Provide the (x, y) coordinate of the cell's center where the given text is located.  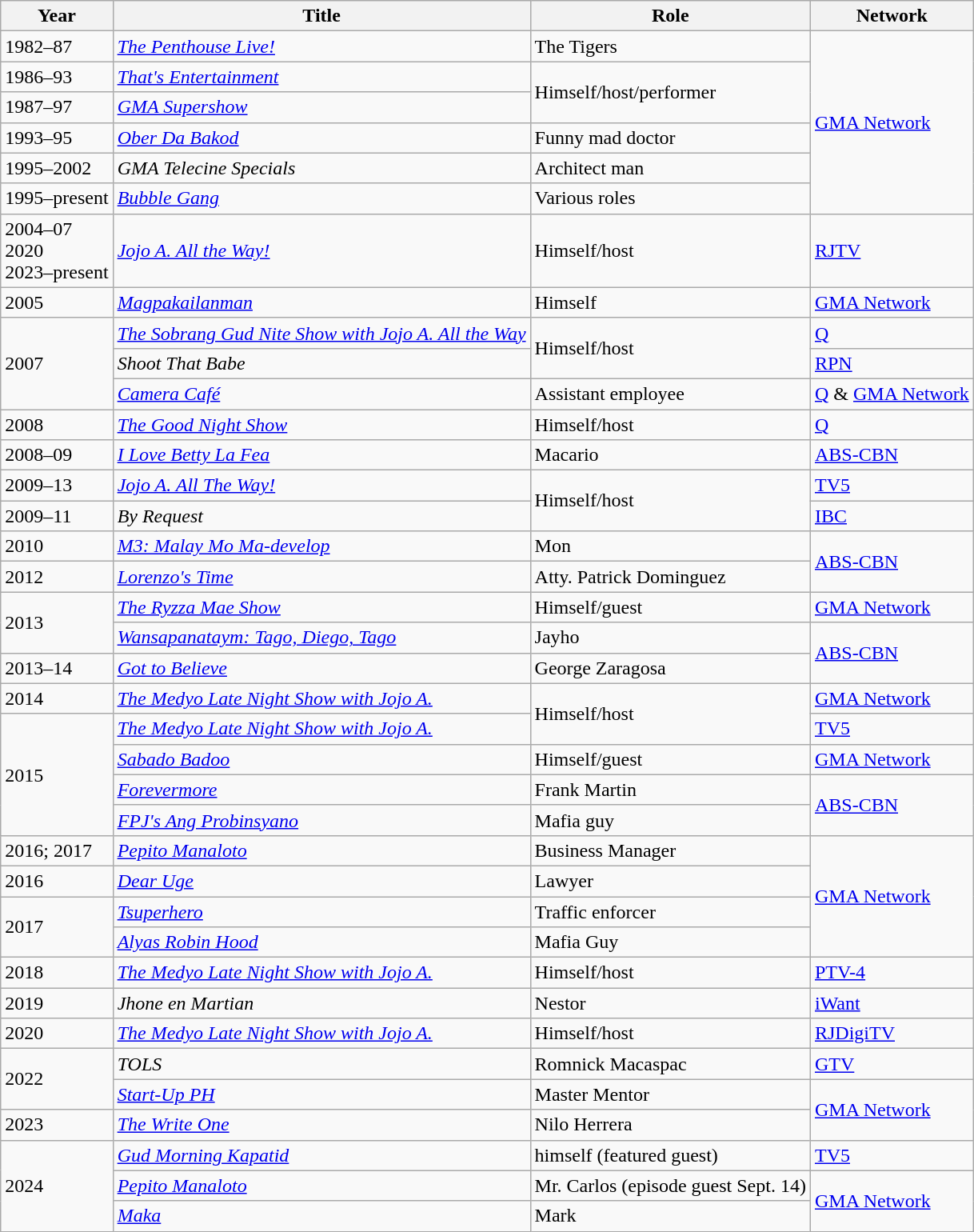
2007 (57, 363)
M3: Malay Mo Ma-develop (321, 546)
The Ryzza Mae Show (321, 607)
Lawyer (670, 881)
2020 (57, 1034)
1986–93 (57, 77)
Jhone en Martian (321, 1003)
FPJ's Ang Probinsyano (321, 820)
Dear Uge (321, 881)
GMA Supershow (321, 107)
Role (670, 16)
2004–0720202023–present (57, 250)
Camera Café (321, 394)
Jojo A. All The Way! (321, 486)
2019 (57, 1003)
Q & GMA Network (892, 394)
Gud Morning Kapatid (321, 1155)
2024 (57, 1186)
Bubble Gang (321, 198)
GMA Telecine Specials (321, 168)
Shoot That Babe (321, 363)
himself (featured guest) (670, 1155)
Romnick Macaspac (670, 1064)
2016; 2017 (57, 850)
2023 (57, 1125)
Business Manager (670, 850)
Network (892, 16)
Start-Up PH (321, 1094)
iWant (892, 1003)
Year (57, 16)
PTV-4 (892, 973)
Maka (321, 1216)
Traffic enforcer (670, 911)
2012 (57, 577)
Got to Believe (321, 668)
2005 (57, 302)
Mon (670, 546)
Magpakailanman (321, 302)
Sabado Badoo (321, 759)
1982–87 (57, 46)
Himself (670, 302)
Mark (670, 1216)
The Good Night Show (321, 425)
Jayho (670, 638)
1987–97 (57, 107)
1993–95 (57, 138)
2014 (57, 698)
1995–2002 (57, 168)
That's Entertainment (321, 77)
2013–14 (57, 668)
2008–09 (57, 455)
2009–13 (57, 486)
2013 (57, 622)
Macario (670, 455)
Architect man (670, 168)
Himself/host/performer (670, 92)
George Zaragosa (670, 668)
Mafia Guy (670, 942)
2018 (57, 973)
Forevermore (321, 790)
Funny mad doctor (670, 138)
2022 (57, 1079)
IBC (892, 516)
Mr. Carlos (episode guest Sept. 14) (670, 1186)
The Write One (321, 1125)
Frank Martin (670, 790)
I Love Betty La Fea (321, 455)
RPN (892, 363)
Various roles (670, 198)
TOLS (321, 1064)
2016 (57, 881)
Assistant employee (670, 394)
Title (321, 16)
2017 (57, 926)
Tsuperhero (321, 911)
RJTV (892, 250)
Ober Da Bakod (321, 138)
Atty. Patrick Dominguez (670, 577)
2008 (57, 425)
2009–11 (57, 516)
Wansapanataym: Tago, Diego, Tago (321, 638)
Alyas Robin Hood (321, 942)
1995–present (57, 198)
Nestor (670, 1003)
Master Mentor (670, 1094)
RJDigiTV (892, 1034)
Lorenzo's Time (321, 577)
The Tigers (670, 46)
GTV (892, 1064)
The Penthouse Live! (321, 46)
By Request (321, 516)
Mafia guy (670, 820)
Nilo Herrera (670, 1125)
2010 (57, 546)
Jojo A. All the Way! (321, 250)
The Sobrang Gud Nite Show with Jojo A. All the Way (321, 333)
2015 (57, 774)
